Pinpoint the cell where the given text exists, returning its [X, Y] midpoint coordinate. 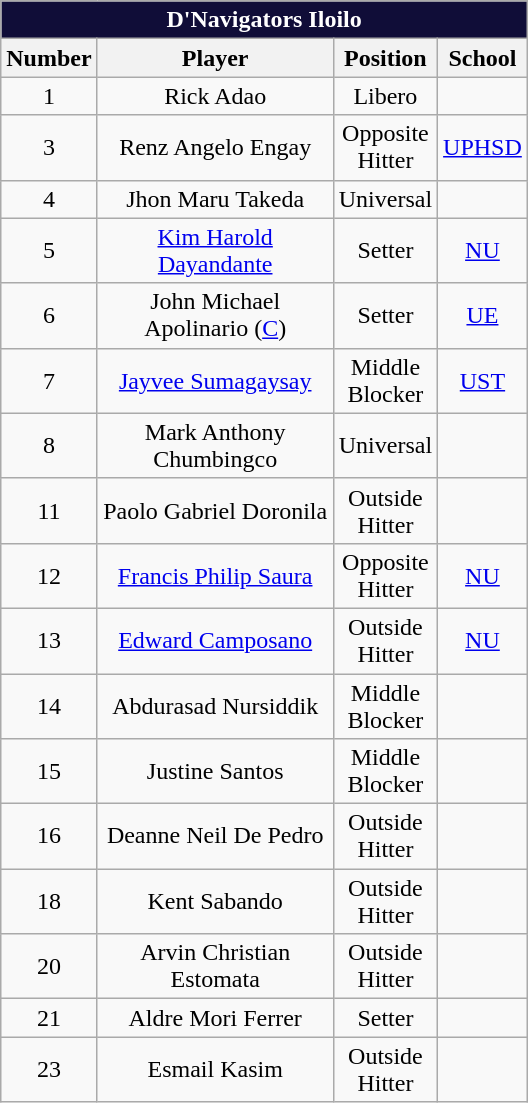
Kim Harold Dayandante [215, 250]
12 [49, 576]
11 [49, 510]
John Michael Apolinario (C) [215, 316]
Justine Santos [215, 772]
Mark Anthony Chumbingco [215, 446]
Position [385, 58]
D'Navigators Iloilo [264, 20]
Kent Sabando [215, 902]
Aldre Mori Ferrer [215, 1018]
Jhon Maru Takeda [215, 199]
16 [49, 836]
5 [49, 250]
4 [49, 199]
Player [215, 58]
14 [49, 706]
21 [49, 1018]
Abdurasad Nursiddik [215, 706]
20 [49, 966]
UPHSD [483, 148]
Rick Adao [215, 96]
8 [49, 446]
13 [49, 640]
3 [49, 148]
UE [483, 316]
Libero [385, 96]
Deanne Neil De Pedro [215, 836]
15 [49, 772]
7 [49, 380]
Francis Philip Saura [215, 576]
Edward Camposano [215, 640]
Arvin Christian Estomata [215, 966]
6 [49, 316]
School [483, 58]
18 [49, 902]
UST [483, 380]
Renz Angelo Engay [215, 148]
1 [49, 96]
Paolo Gabriel Doronila [215, 510]
Jayvee Sumagaysay [215, 380]
Number [49, 58]
23 [49, 1070]
Esmail Kasim [215, 1070]
